Return the [X, Y] coordinate for the center point of the cell that contains the specified text.  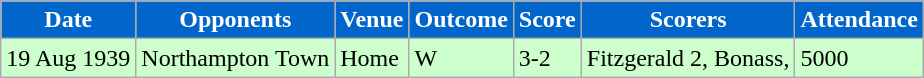
Opponents [236, 20]
Northampton Town [236, 58]
Venue [372, 20]
Scorers [688, 20]
Fitzgerald 2, Bonass, [688, 58]
Score [547, 20]
Date [68, 20]
Home [372, 58]
Attendance [859, 20]
19 Aug 1939 [68, 58]
5000 [859, 58]
Outcome [461, 20]
W [461, 58]
3-2 [547, 58]
